Determine the (x, y) coordinate at the center of the cell enclosing the given text.  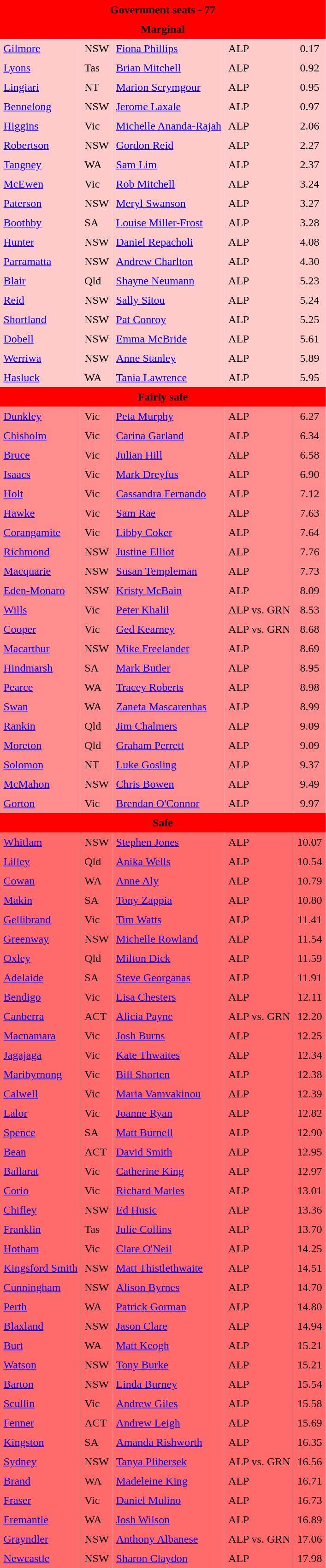
Tanya Plibersek (169, 1462)
Shortland (41, 320)
Government seats - 77 (163, 10)
Gellibrand (41, 920)
6.90 (310, 475)
Meryl Swanson (169, 204)
Tracey Roberts (169, 688)
Perth (41, 1307)
Joanne Ryan (169, 1114)
Pat Conroy (169, 320)
15.54 (310, 1385)
3.27 (310, 204)
Andrew Giles (169, 1404)
Tania Lawrence (169, 378)
Bendigo (41, 997)
Matt Keogh (169, 1346)
Ed Husic (169, 1210)
Louise Miller-Frost (169, 223)
8.98 (310, 688)
Anika Wells (169, 862)
Marion Scrymgour (169, 88)
Sally Sitou (169, 301)
Greenway (41, 939)
Isaacs (41, 475)
2.27 (310, 146)
Lyons (41, 68)
Madeleine King (169, 1481)
Chris Bowen (169, 784)
12.95 (310, 1152)
Andrew Charlton (169, 262)
Burt (41, 1346)
13.36 (310, 1210)
13.70 (310, 1230)
Anne Aly (169, 881)
8.69 (310, 649)
Anthony Albanese (169, 1539)
Lilley (41, 862)
9.49 (310, 784)
Reid (41, 301)
Safe (163, 823)
Hindmarsh (41, 668)
Dobell (41, 339)
Fraser (41, 1501)
Blaxland (41, 1326)
Alison Byrnes (169, 1288)
Daniel Repacholi (169, 242)
16.89 (310, 1520)
Tim Watts (169, 920)
9.37 (310, 765)
11.59 (310, 959)
Boothby (41, 223)
Mark Butler (169, 668)
Jerome Laxale (169, 107)
16.73 (310, 1501)
5.23 (310, 281)
Franklin (41, 1230)
Luke Gosling (169, 765)
Cowan (41, 881)
3.28 (310, 223)
Fiona Phillips (169, 49)
12.20 (310, 1017)
6.58 (310, 455)
Jason Clare (169, 1326)
8.68 (310, 630)
Stephen Jones (169, 843)
16.56 (310, 1462)
Corio (41, 1191)
8.95 (310, 668)
12.25 (310, 1036)
12.82 (310, 1114)
Makin (41, 901)
5.89 (310, 359)
Josh Wilson (169, 1520)
Corangamite (41, 533)
10.80 (310, 901)
5.25 (310, 320)
Fenner (41, 1423)
Grayndler (41, 1539)
8.53 (310, 610)
Ged Kearney (169, 630)
Hunter (41, 242)
Whitlam (41, 843)
Werriwa (41, 359)
Gorton (41, 804)
9.97 (310, 804)
Amanda Rishworth (169, 1443)
Bruce (41, 455)
Ballarat (41, 1172)
Peta Murphy (169, 417)
7.63 (310, 513)
Justine Elliot (169, 552)
McEwen (41, 184)
8.99 (310, 707)
Daniel Mulino (169, 1501)
15.58 (310, 1404)
David Smith (169, 1152)
4.30 (310, 262)
Fremantle (41, 1520)
Blair (41, 281)
11.54 (310, 939)
Maria Vamvakinou (169, 1094)
2.37 (310, 165)
Eden-Monaro (41, 591)
Jim Chalmers (169, 726)
2.06 (310, 126)
Alicia Payne (169, 1017)
Hotham (41, 1249)
11.91 (310, 978)
17.06 (310, 1539)
Solomon (41, 765)
Bean (41, 1152)
Paterson (41, 204)
Kate Thwaites (169, 1055)
12.97 (310, 1172)
3.24 (310, 184)
Kristy McBain (169, 591)
Cassandra Fernando (169, 494)
Rankin (41, 726)
10.07 (310, 843)
Shayne Neumann (169, 281)
4.08 (310, 242)
7.73 (310, 572)
Canberra (41, 1017)
Zaneta Mascarenhas (169, 707)
Sam Rae (169, 513)
Mark Dreyfus (169, 475)
12.38 (310, 1075)
Brand (41, 1481)
Steve Georganas (169, 978)
7.76 (310, 552)
Richard Marles (169, 1191)
Carina Garland (169, 436)
Kingston (41, 1443)
14.70 (310, 1288)
Lalor (41, 1114)
Fairly safe (163, 397)
12.34 (310, 1055)
Higgins (41, 126)
Macnamara (41, 1036)
16.71 (310, 1481)
Tangney (41, 165)
Cooper (41, 630)
13.01 (310, 1191)
12.39 (310, 1094)
Scullin (41, 1404)
Holt (41, 494)
Bill Shorten (169, 1075)
0.95 (310, 88)
Macarthur (41, 649)
Tony Zappia (169, 901)
6.34 (310, 436)
Barton (41, 1385)
Hawke (41, 513)
Calwell (41, 1094)
Brendan O'Connor (169, 804)
6.27 (310, 417)
16.35 (310, 1443)
Michelle Rowland (169, 939)
11.41 (310, 920)
Spence (41, 1133)
Macquarie (41, 572)
Emma McBride (169, 339)
Michelle Ananda-Rajah (169, 126)
Julian Hill (169, 455)
5.95 (310, 378)
Bennelong (41, 107)
Rob Mitchell (169, 184)
Maribyrnong (41, 1075)
Tony Burke (169, 1365)
Matt Thistlethwaite (169, 1268)
Wills (41, 610)
Libby Coker (169, 533)
Swan (41, 707)
14.94 (310, 1326)
Cunningham (41, 1288)
0.92 (310, 68)
0.97 (310, 107)
Kingsford Smith (41, 1268)
5.24 (310, 301)
Chifley (41, 1210)
Hasluck (41, 378)
10.54 (310, 862)
8.09 (310, 591)
Julie Collins (169, 1230)
Anne Stanley (169, 359)
Sydney (41, 1462)
Graham Perrett (169, 746)
Jagajaga (41, 1055)
12.90 (310, 1133)
Chisholm (41, 436)
Gordon Reid (169, 146)
Matt Burnell (169, 1133)
Catherine King (169, 1172)
Oxley (41, 959)
McMahon (41, 784)
Milton Dick (169, 959)
7.12 (310, 494)
14.51 (310, 1268)
Watson (41, 1365)
7.64 (310, 533)
Sam Lim (169, 165)
Adelaide (41, 978)
Richmond (41, 552)
14.80 (310, 1307)
Susan Templeman (169, 572)
Linda Burney (169, 1385)
Pearce (41, 688)
Andrew Leigh (169, 1423)
Lisa Chesters (169, 997)
Gilmore (41, 49)
Parramatta (41, 262)
Clare O'Neil (169, 1249)
Marginal (163, 29)
14.25 (310, 1249)
15.69 (310, 1423)
Lingiari (41, 88)
Brian Mitchell (169, 68)
0.17 (310, 49)
Peter Khalil (169, 610)
Patrick Gorman (169, 1307)
Robertson (41, 146)
12.11 (310, 997)
5.61 (310, 339)
10.79 (310, 881)
Mike Freelander (169, 649)
Josh Burns (169, 1036)
Moreton (41, 746)
Dunkley (41, 417)
